Pinpoint the cell where the given text exists, returning its [X, Y] midpoint coordinate. 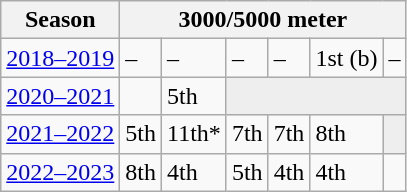
2021–2022 [60, 134]
2020–2021 [60, 96]
2018–2019 [60, 58]
2022–2023 [60, 172]
Season [60, 20]
1st (b) [346, 58]
11th* [194, 134]
3000/5000 meter [263, 20]
